Capture the cell that displays the provided text and extract its [X, Y] central coordinate. 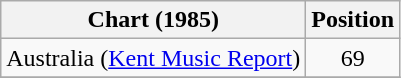
Australia (Kent Music Report) [154, 58]
69 [353, 58]
Position [353, 20]
Chart (1985) [154, 20]
